From the cell containing the given text, extract its center point as (x, y) coordinate. 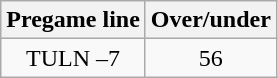
Pregame line (74, 20)
TULN –7 (74, 58)
Over/under (210, 20)
56 (210, 58)
